Pinpoint the cell where the given text exists, returning its [x, y] midpoint coordinate. 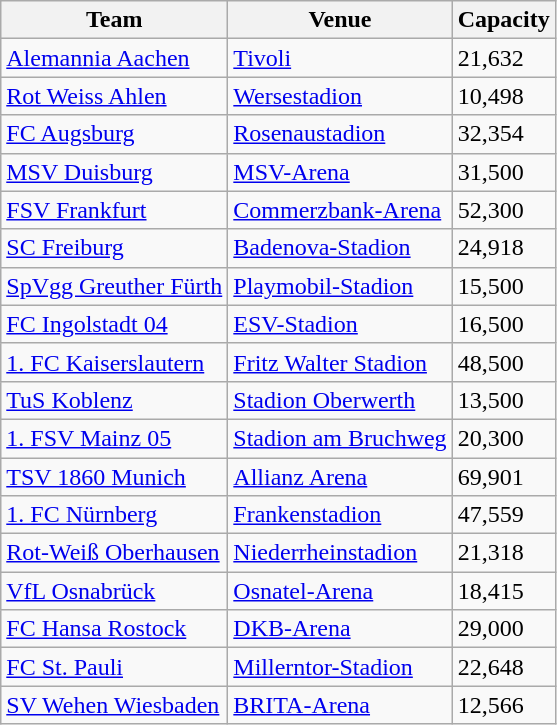
15,500 [504, 286]
24,918 [504, 248]
Rot-Weiß Oberhausen [114, 553]
10,498 [504, 96]
Wersestadion [340, 96]
Niederrheinstadion [340, 553]
31,500 [504, 172]
TSV 1860 Munich [114, 477]
22,648 [504, 667]
Frankenstadion [340, 515]
MSV Duisburg [114, 172]
47,559 [504, 515]
Venue [340, 20]
SC Freiburg [114, 248]
Badenova-Stadion [340, 248]
FC Hansa Rostock [114, 629]
13,500 [504, 400]
Allianz Arena [340, 477]
20,300 [504, 438]
TuS Koblenz [114, 400]
Team [114, 20]
FSV Frankfurt [114, 210]
Millerntor-Stadion [340, 667]
Capacity [504, 20]
ESV-Stadion [340, 324]
1. FC Nürnberg [114, 515]
29,000 [504, 629]
32,354 [504, 134]
Playmobil-Stadion [340, 286]
48,500 [504, 362]
FC St. Pauli [114, 667]
Stadion am Bruchweg [340, 438]
12,566 [504, 705]
BRITA-Arena [340, 705]
18,415 [504, 591]
FC Ingolstadt 04 [114, 324]
Osnatel-Arena [340, 591]
Rot Weiss Ahlen [114, 96]
Stadion Oberwerth [340, 400]
1. FSV Mainz 05 [114, 438]
52,300 [504, 210]
VfL Osnabrück [114, 591]
MSV-Arena [340, 172]
FC Augsburg [114, 134]
1. FC Kaiserslautern [114, 362]
Commerzbank-Arena [340, 210]
DKB-Arena [340, 629]
69,901 [504, 477]
16,500 [504, 324]
Alemannia Aachen [114, 58]
Rosenaustadion [340, 134]
SpVgg Greuther Fürth [114, 286]
Tivoli [340, 58]
21,318 [504, 553]
Fritz Walter Stadion [340, 362]
SV Wehen Wiesbaden [114, 705]
21,632 [504, 58]
